Provide the (x, y) coordinate of the cell's center where the given text is located.  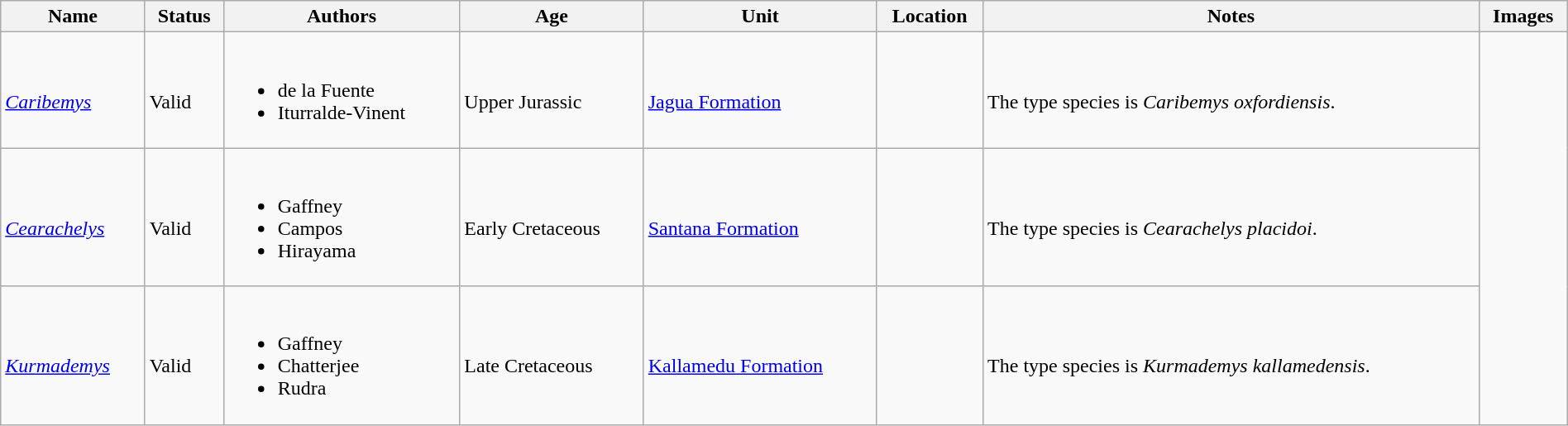
Images (1523, 17)
Notes (1231, 17)
The type species is Cearachelys placidoi. (1231, 217)
Late Cretaceous (552, 356)
Caribemys (73, 90)
Unit (760, 17)
Cearachelys (73, 217)
Jagua Formation (760, 90)
Status (184, 17)
Upper Jurassic (552, 90)
Authors (342, 17)
The type species is Kurmademys kallamedensis. (1231, 356)
GaffneyCamposHirayama (342, 217)
The type species is Caribemys oxfordiensis. (1231, 90)
GaffneyChatterjeeRudra (342, 356)
Santana Formation (760, 217)
Kallamedu Formation (760, 356)
Location (930, 17)
Age (552, 17)
Kurmademys (73, 356)
de la FuenteIturralde-Vinent (342, 90)
Early Cretaceous (552, 217)
Name (73, 17)
